Extract the (X, Y) coordinate from the center of the cell holding the provided text.  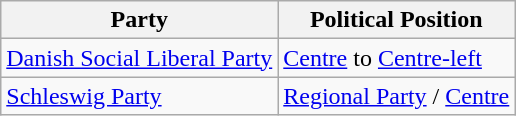
Regional Party / Centre (396, 96)
Centre to Centre-left (396, 58)
Danish Social Liberal Party (140, 58)
Schleswig Party (140, 96)
Party (140, 20)
Political Position (396, 20)
